Detect which cell encompasses the target text, then output its [x, y] center coordinate. 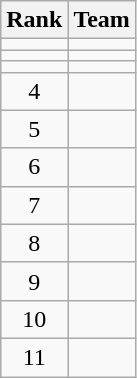
9 [34, 281]
4 [34, 91]
Team [102, 20]
Rank [34, 20]
5 [34, 129]
6 [34, 167]
7 [34, 205]
11 [34, 357]
10 [34, 319]
8 [34, 243]
